Identify which cell holds the provided text, then report its (x, y) central coordinate. 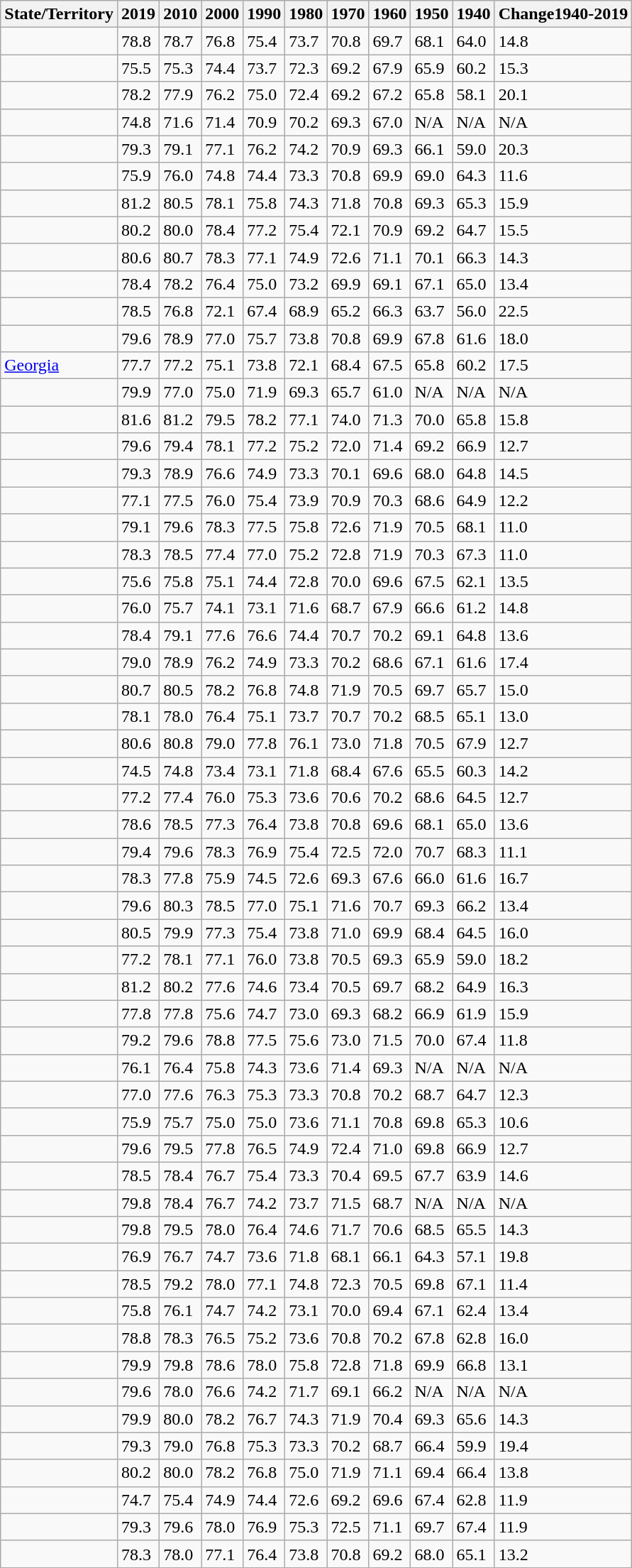
59.9 (474, 1446)
63.7 (431, 311)
1980 (306, 14)
75.5 (139, 68)
20.1 (563, 95)
1990 (264, 14)
77.9 (180, 95)
80.8 (180, 743)
13.0 (563, 716)
64.0 (474, 41)
69.0 (431, 176)
67.0 (390, 122)
58.1 (474, 95)
15.3 (563, 68)
Change1940-2019 (563, 14)
13.5 (563, 581)
68.3 (474, 852)
62.1 (474, 581)
12.3 (563, 1095)
11.1 (563, 852)
66.6 (431, 608)
11.4 (563, 1284)
Georgia (60, 366)
1950 (431, 14)
15.5 (563, 230)
63.9 (474, 1175)
19.8 (563, 1257)
60.3 (474, 770)
11.6 (563, 176)
15.8 (563, 420)
68.9 (306, 311)
77.7 (139, 366)
14.6 (563, 1175)
14.2 (563, 770)
18.2 (563, 960)
71.3 (390, 420)
81.6 (139, 420)
1970 (348, 14)
76.3 (223, 1095)
15.0 (563, 689)
10.6 (563, 1122)
67.2 (390, 95)
2000 (223, 14)
80.3 (180, 906)
State/Territory (60, 14)
13.1 (563, 1365)
67.3 (474, 554)
62.4 (474, 1311)
16.7 (563, 879)
66.8 (474, 1365)
19.4 (563, 1446)
57.1 (474, 1257)
11.8 (563, 1041)
66.0 (431, 879)
12.2 (563, 500)
78.7 (180, 41)
73.9 (306, 500)
1960 (390, 14)
14.5 (563, 473)
65.2 (348, 311)
1940 (474, 14)
74.0 (348, 420)
61.0 (390, 393)
74.1 (223, 608)
73.2 (306, 284)
2019 (139, 14)
17.4 (563, 662)
65.6 (474, 1419)
13.2 (563, 1554)
56.0 (474, 311)
17.5 (563, 366)
61.9 (474, 1014)
67.7 (431, 1175)
13.8 (563, 1473)
2010 (180, 14)
69.5 (390, 1175)
61.2 (474, 608)
22.5 (563, 311)
16.3 (563, 987)
20.3 (563, 149)
18.0 (563, 339)
